Return the [x, y] coordinate for the center point of the cell that contains the specified text.  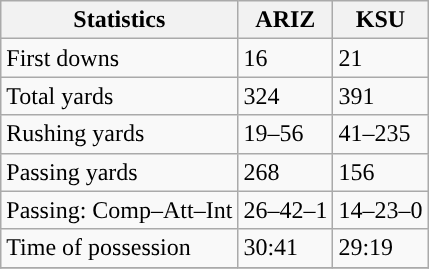
19–56 [286, 134]
Time of possession [120, 248]
Passing yards [120, 172]
KSU [380, 20]
First downs [120, 58]
391 [380, 96]
Total yards [120, 96]
156 [380, 172]
324 [286, 96]
Rushing yards [120, 134]
21 [380, 58]
ARIZ [286, 20]
30:41 [286, 248]
Statistics [120, 20]
29:19 [380, 248]
26–42–1 [286, 210]
268 [286, 172]
Passing: Comp–Att–Int [120, 210]
41–235 [380, 134]
14–23–0 [380, 210]
16 [286, 58]
